Search for the cell housing the specified text and yield its (X, Y) center coordinate. 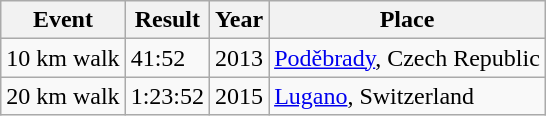
41:52 (167, 58)
Lugano, Switzerland (408, 96)
1:23:52 (167, 96)
Poděbrady, Czech Republic (408, 58)
Event (63, 20)
2013 (240, 58)
Year (240, 20)
2015 (240, 96)
20 km walk (63, 96)
Place (408, 20)
Result (167, 20)
10 km walk (63, 58)
